Provide the (x, y) coordinate of the cell's center where the given text is located.  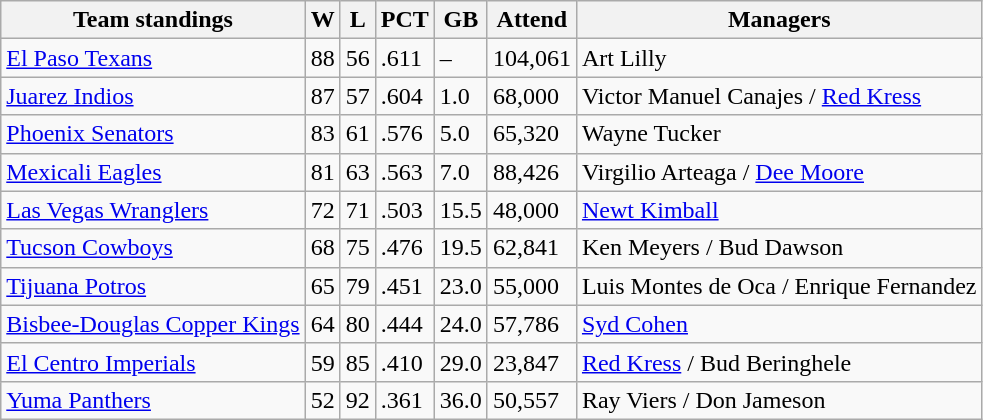
Luis Montes de Oca / Enrique Fernandez (779, 286)
– (460, 58)
62,841 (532, 248)
68 (322, 248)
71 (358, 210)
24.0 (460, 324)
75 (358, 248)
29.0 (460, 362)
56 (358, 58)
.563 (404, 172)
81 (322, 172)
Art Lilly (779, 58)
Attend (532, 20)
65,320 (532, 134)
5.0 (460, 134)
.604 (404, 96)
.476 (404, 248)
GB (460, 20)
80 (358, 324)
19.5 (460, 248)
Red Kress / Bud Beringhele (779, 362)
Tijuana Potros (153, 286)
104,061 (532, 58)
64 (322, 324)
65 (322, 286)
50,557 (532, 400)
.451 (404, 286)
.611 (404, 58)
Ken Meyers / Bud Dawson (779, 248)
Managers (779, 20)
23,847 (532, 362)
Victor Manuel Canajes / Red Kress (779, 96)
15.5 (460, 210)
55,000 (532, 286)
Newt Kimball (779, 210)
57,786 (532, 324)
Juarez Indios (153, 96)
68,000 (532, 96)
88,426 (532, 172)
L (358, 20)
Bisbee-Douglas Copper Kings (153, 324)
Tucson Cowboys (153, 248)
W (322, 20)
83 (322, 134)
.576 (404, 134)
.410 (404, 362)
87 (322, 96)
Virgilio Arteaga / Dee Moore (779, 172)
23.0 (460, 286)
52 (322, 400)
36.0 (460, 400)
Phoenix Senators (153, 134)
79 (358, 286)
63 (358, 172)
Team standings (153, 20)
88 (322, 58)
.503 (404, 210)
Syd Cohen (779, 324)
92 (358, 400)
El Centro Imperials (153, 362)
PCT (404, 20)
85 (358, 362)
Ray Viers / Don Jameson (779, 400)
Yuma Panthers (153, 400)
Wayne Tucker (779, 134)
7.0 (460, 172)
Mexicali Eagles (153, 172)
61 (358, 134)
El Paso Texans (153, 58)
1.0 (460, 96)
57 (358, 96)
.361 (404, 400)
48,000 (532, 210)
59 (322, 362)
.444 (404, 324)
72 (322, 210)
Las Vegas Wranglers (153, 210)
